Locate the cell with the specified text and output its (x, y) center coordinate. 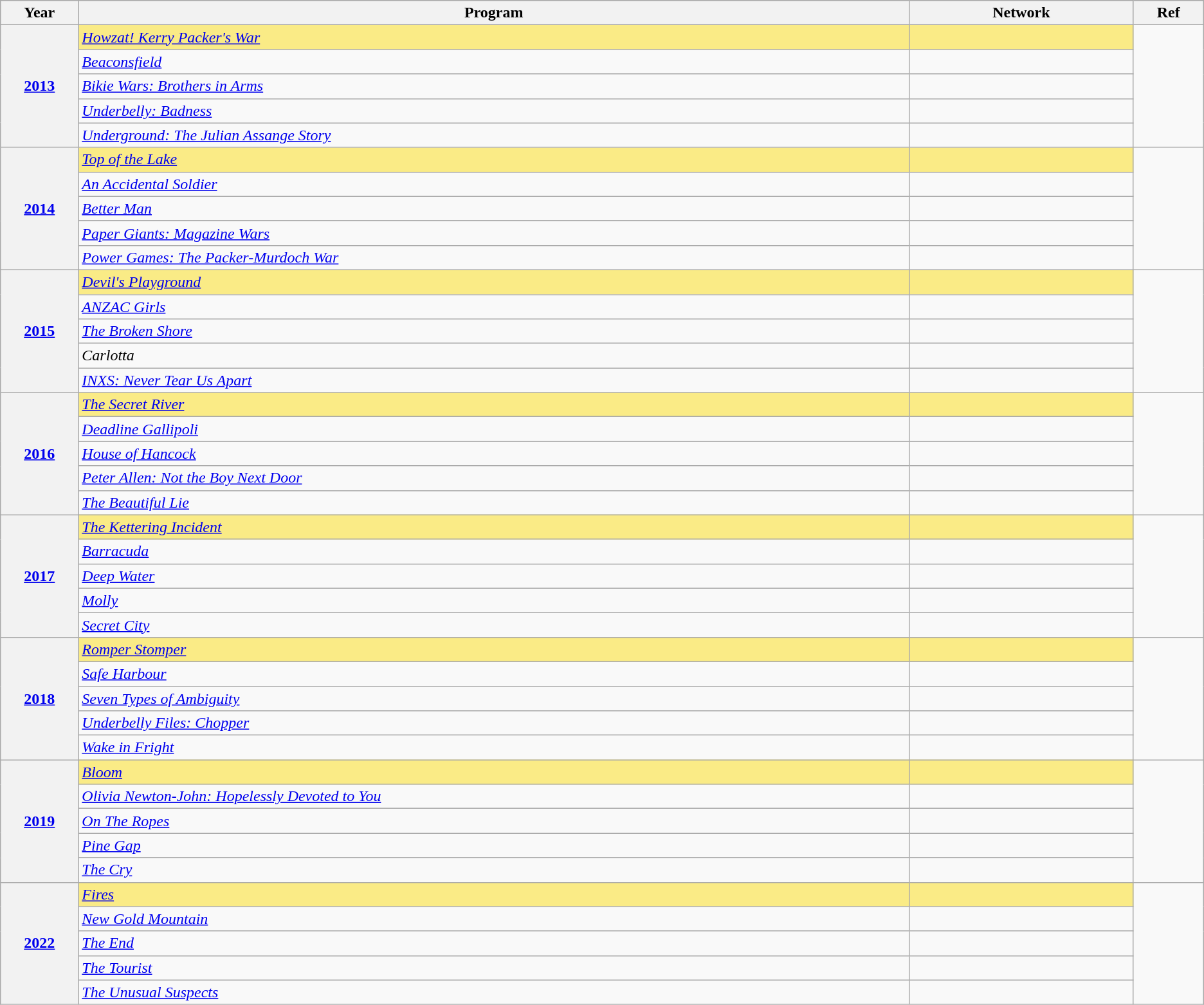
2016 (40, 454)
Underground: The Julian Assange Story (494, 135)
Fires (494, 894)
The Broken Shore (494, 331)
2018 (40, 698)
2017 (40, 576)
Wake in Fright (494, 748)
Peter Allen: Not the Boy Next Door (494, 478)
House of Hancock (494, 454)
Seven Types of Ambiguity (494, 698)
Secret City (494, 625)
The Kettering Incident (494, 527)
2022 (40, 943)
Beaconsfield (494, 62)
Top of the Lake (494, 160)
Howzat! Kerry Packer's War (494, 37)
Bikie Wars: Brothers in Arms (494, 86)
The Cry (494, 870)
2013 (40, 86)
Better Man (494, 208)
Paper Giants: Magazine Wars (494, 233)
Ref (1168, 13)
The Unusual Suspects (494, 992)
Pine Gap (494, 845)
Power Games: The Packer-Murdoch War (494, 257)
Program (494, 13)
Underbelly Files: Chopper (494, 723)
Year (40, 13)
The Beautiful Lie (494, 502)
Deadline Gallipoli (494, 429)
An Accidental Soldier (494, 184)
Safe Harbour (494, 674)
Molly (494, 600)
On The Ropes (494, 821)
New Gold Mountain (494, 919)
Bloom (494, 772)
Carlotta (494, 356)
The Tourist (494, 968)
2015 (40, 331)
Network (1021, 13)
INXS: Never Tear Us Apart (494, 380)
The Secret River (494, 405)
The End (494, 943)
Romper Stomper (494, 649)
2019 (40, 821)
2014 (40, 208)
Underbelly: Badness (494, 111)
ANZAC Girls (494, 307)
Deep Water (494, 576)
Olivia Newton-John: Hopelessly Devoted to You (494, 797)
Barracuda (494, 551)
Devil's Playground (494, 282)
